Output the (X, Y) coordinate of the center of the cell containing the given text.  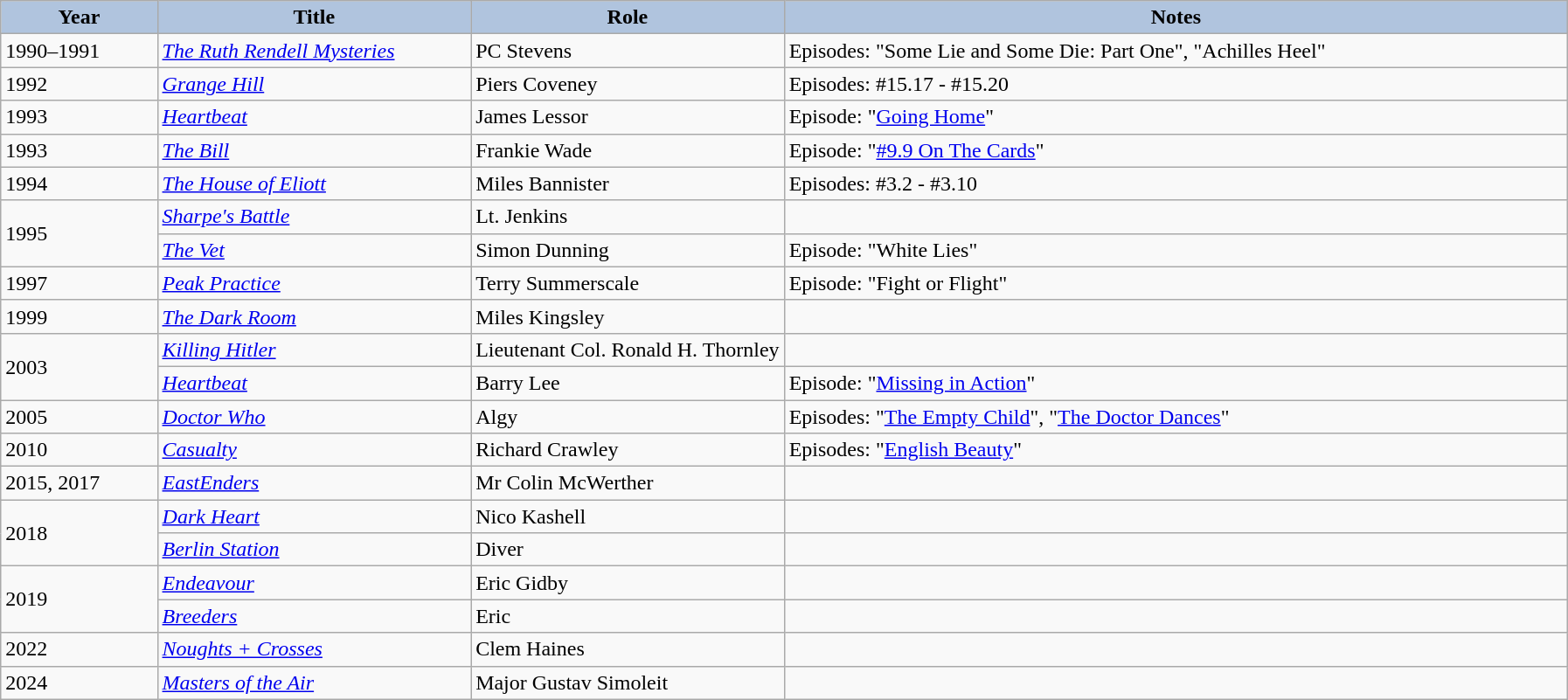
Major Gustav Simoleit (628, 683)
Episodes: "English Beauty" (1176, 450)
2024 (79, 683)
Piers Coveney (628, 84)
Episode: "#9.9 On The Cards" (1176, 150)
Sharpe's Battle (315, 217)
1999 (79, 316)
Episode: "Fight or Flight" (1176, 283)
Doctor Who (315, 417)
Role (628, 17)
Breeders (315, 616)
Miles Kingsley (628, 316)
2019 (79, 600)
Nico Kashell (628, 516)
1997 (79, 283)
Noughts + Crosses (315, 649)
EastEnders (315, 483)
Frankie Wade (628, 150)
Grange Hill (315, 84)
Episodes: #15.17 - #15.20 (1176, 84)
Endeavour (315, 583)
1990–1991 (79, 51)
1992 (79, 84)
The Bill (315, 150)
Episodes: #3.2 - #3.10 (1176, 184)
2015, 2017 (79, 483)
The House of Eliott (315, 184)
Peak Practice (315, 283)
Richard Crawley (628, 450)
2018 (79, 533)
Killing Hitler (315, 350)
2003 (79, 366)
Title (315, 17)
Miles Bannister (628, 184)
Episode: "White Lies" (1176, 250)
1995 (79, 233)
Berlin Station (315, 550)
The Ruth Rendell Mysteries (315, 51)
Algy (628, 417)
Lieutenant Col. Ronald H. Thornley (628, 350)
Episode: "Going Home" (1176, 117)
2005 (79, 417)
Barry Lee (628, 383)
Episodes: "Some Lie and Some Die: Part One", "Achilles Heel" (1176, 51)
PC Stevens (628, 51)
Clem Haines (628, 649)
The Vet (315, 250)
2022 (79, 649)
Dark Heart (315, 516)
Episodes: "The Empty Child", "The Doctor Dances" (1176, 417)
Casualty (315, 450)
Year (79, 17)
1994 (79, 184)
Masters of the Air (315, 683)
Eric Gidby (628, 583)
Terry Summerscale (628, 283)
James Lessor (628, 117)
Diver (628, 550)
Mr Colin McWerther (628, 483)
Lt. Jenkins (628, 217)
Notes (1176, 17)
Simon Dunning (628, 250)
Eric (628, 616)
The Dark Room (315, 316)
2010 (79, 450)
Episode: "Missing in Action" (1176, 383)
